Return the [X, Y] coordinate for the center point of the cell that contains the specified text.  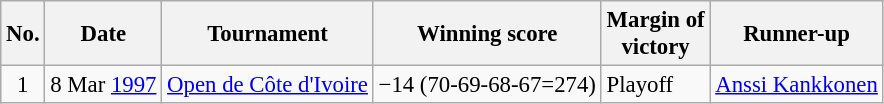
Date [104, 34]
Playoff [656, 85]
−14 (70-69-68-67=274) [487, 85]
8 Mar 1997 [104, 85]
Runner-up [796, 34]
No. [23, 34]
1 [23, 85]
Anssi Kankkonen [796, 85]
Tournament [268, 34]
Open de Côte d'Ivoire [268, 85]
Winning score [487, 34]
Margin ofvictory [656, 34]
